Provide the (x, y) coordinate of the cell's center where the given text is located.  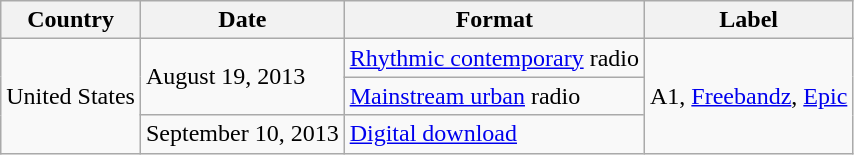
Format (494, 20)
Date (242, 20)
A1, Freebandz, Epic (748, 96)
Rhythmic contemporary radio (494, 58)
Digital download (494, 134)
Label (748, 20)
United States (71, 96)
September 10, 2013 (242, 134)
Country (71, 20)
Mainstream urban radio (494, 96)
August 19, 2013 (242, 77)
